For the text-containing cell, return its midpoint in (x, y) coordinate format. 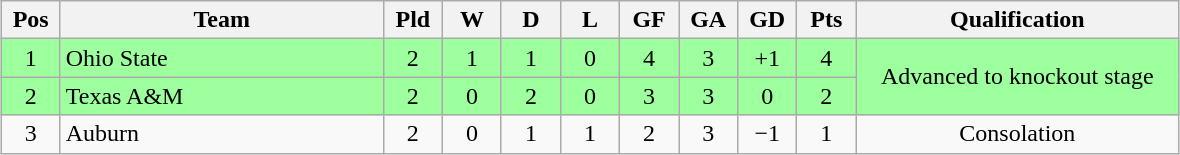
Qualification (1018, 20)
Advanced to knockout stage (1018, 77)
GD (768, 20)
−1 (768, 134)
Consolation (1018, 134)
Team (222, 20)
W (472, 20)
L (590, 20)
Ohio State (222, 58)
Pos (30, 20)
Auburn (222, 134)
Texas A&M (222, 96)
+1 (768, 58)
Pld (412, 20)
D (530, 20)
Pts (826, 20)
GA (708, 20)
GF (650, 20)
